Detect which cell encompasses the target text, then output its (X, Y) center coordinate. 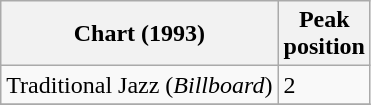
Chart (1993) (140, 34)
Peakposition (324, 34)
Traditional Jazz (Billboard) (140, 85)
2 (324, 85)
